Search for the cell housing the specified text and yield its (X, Y) center coordinate. 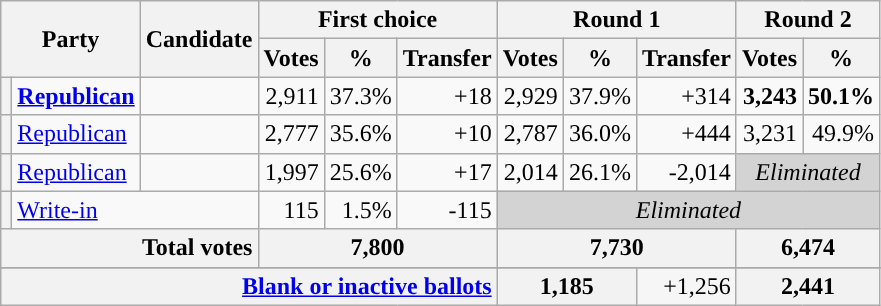
36.0% (600, 134)
-115 (447, 210)
1,185 (566, 286)
25.6% (360, 172)
+444 (686, 134)
1.5% (360, 210)
37.3% (360, 96)
3,231 (769, 134)
2,441 (808, 286)
+314 (686, 96)
-2,014 (686, 172)
2,911 (291, 96)
2,929 (530, 96)
First choice (378, 20)
7,800 (378, 248)
+1,256 (686, 286)
Round 1 (616, 20)
Party (71, 39)
3,243 (769, 96)
26.1% (600, 172)
2,777 (291, 134)
50.1% (842, 96)
Blank or inactive ballots (249, 286)
2,014 (530, 172)
Round 2 (808, 20)
+17 (447, 172)
Total votes (130, 248)
+10 (447, 134)
35.6% (360, 134)
37.9% (600, 96)
115 (291, 210)
1,997 (291, 172)
6,474 (808, 248)
2,787 (530, 134)
7,730 (616, 248)
Candidate (199, 39)
+18 (447, 96)
Write-in (135, 210)
49.9% (842, 134)
